Capture the cell that displays the provided text and extract its [X, Y] central coordinate. 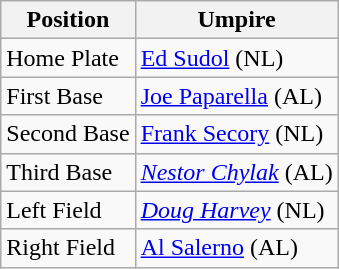
Position [68, 20]
Home Plate [68, 58]
Left Field [68, 210]
Joe Paparella (AL) [236, 96]
Umpire [236, 20]
Al Salerno (AL) [236, 248]
Doug Harvey (NL) [236, 210]
Third Base [68, 172]
First Base [68, 96]
Frank Secory (NL) [236, 134]
Second Base [68, 134]
Nestor Chylak (AL) [236, 172]
Ed Sudol (NL) [236, 58]
Right Field [68, 248]
